Capture the cell that displays the provided text and extract its [x, y] central coordinate. 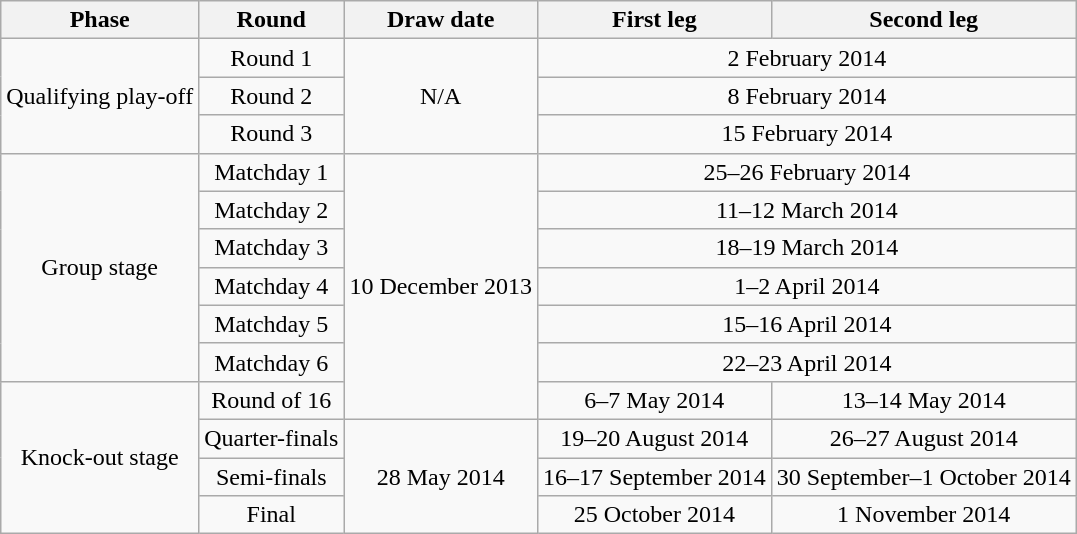
8 February 2014 [808, 96]
N/A [441, 96]
Matchday 3 [272, 248]
Round of 16 [272, 400]
Second leg [924, 20]
2 February 2014 [808, 58]
25 October 2014 [655, 515]
Round 1 [272, 58]
Group stage [100, 267]
10 December 2013 [441, 286]
30 September–1 October 2014 [924, 477]
22–23 April 2014 [808, 362]
16–17 September 2014 [655, 477]
Semi-finals [272, 477]
1 November 2014 [924, 515]
1–2 April 2014 [808, 286]
11–12 March 2014 [808, 210]
Matchday 4 [272, 286]
26–27 August 2014 [924, 438]
Matchday 1 [272, 172]
Round 3 [272, 134]
13–14 May 2014 [924, 400]
First leg [655, 20]
25–26 February 2014 [808, 172]
Matchday 2 [272, 210]
19–20 August 2014 [655, 438]
6–7 May 2014 [655, 400]
Quarter-finals [272, 438]
Matchday 6 [272, 362]
15–16 April 2014 [808, 324]
Round 2 [272, 96]
Final [272, 515]
Qualifying play-off [100, 96]
28 May 2014 [441, 476]
Draw date [441, 20]
Round [272, 20]
15 February 2014 [808, 134]
Knock-out stage [100, 457]
Phase [100, 20]
Matchday 5 [272, 324]
18–19 March 2014 [808, 248]
